Identify which cell holds the provided text, then report its [x, y] central coordinate. 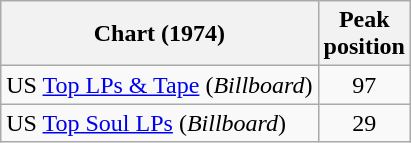
US Top Soul LPs (Billboard) [160, 123]
29 [364, 123]
US Top LPs & Tape (Billboard) [160, 85]
Chart (1974) [160, 34]
Peakposition [364, 34]
97 [364, 85]
